Provide the [X, Y] coordinate of the cell's center where the given text is located.  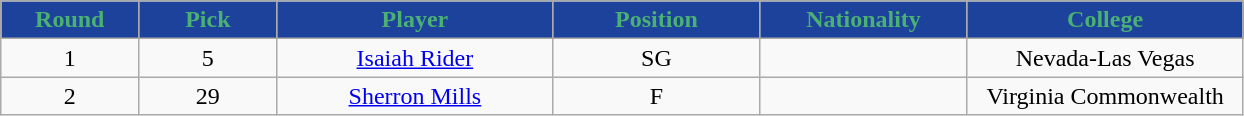
5 [208, 58]
Player [415, 20]
1 [70, 58]
F [656, 96]
Nevada-Las Vegas [1105, 58]
SG [656, 58]
Pick [208, 20]
Position [656, 20]
Sherron Mills [415, 96]
Round [70, 20]
Nationality [864, 20]
2 [70, 96]
Isaiah Rider [415, 58]
29 [208, 96]
College [1105, 20]
Virginia Commonwealth [1105, 96]
